Capture the cell that displays the provided text and extract its [x, y] central coordinate. 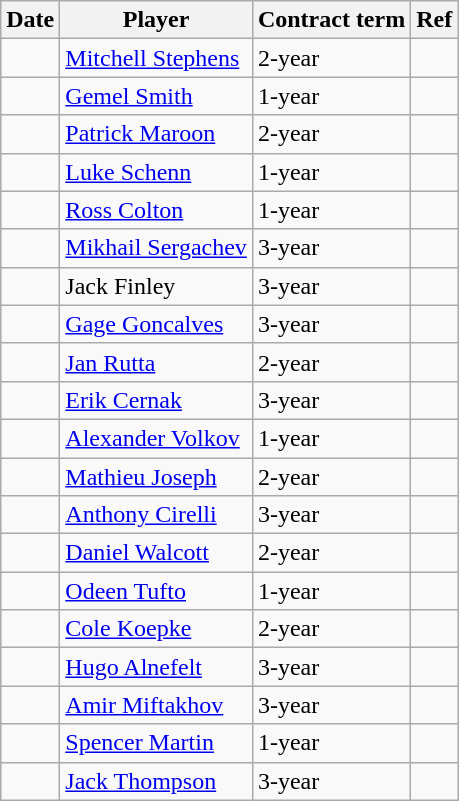
Gemel Smith [156, 96]
Daniel Walcott [156, 553]
Amir Miftakhov [156, 705]
Luke Schenn [156, 172]
Mikhail Sergachev [156, 248]
Date [30, 20]
Alexander Volkov [156, 438]
Contract term [331, 20]
Mitchell Stephens [156, 58]
Erik Cernak [156, 400]
Mathieu Joseph [156, 477]
Hugo Alnefelt [156, 667]
Spencer Martin [156, 743]
Anthony Cirelli [156, 515]
Cole Koepke [156, 629]
Gage Goncalves [156, 324]
Odeen Tufto [156, 591]
Jack Thompson [156, 781]
Patrick Maroon [156, 134]
Player [156, 20]
Jack Finley [156, 286]
Ref [434, 20]
Ross Colton [156, 210]
Jan Rutta [156, 362]
